Detect which cell encompasses the target text, then output its [x, y] center coordinate. 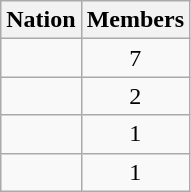
2 [135, 96]
Nation [41, 20]
7 [135, 58]
Members [135, 20]
